Search for the cell housing the specified text and yield its [X, Y] center coordinate. 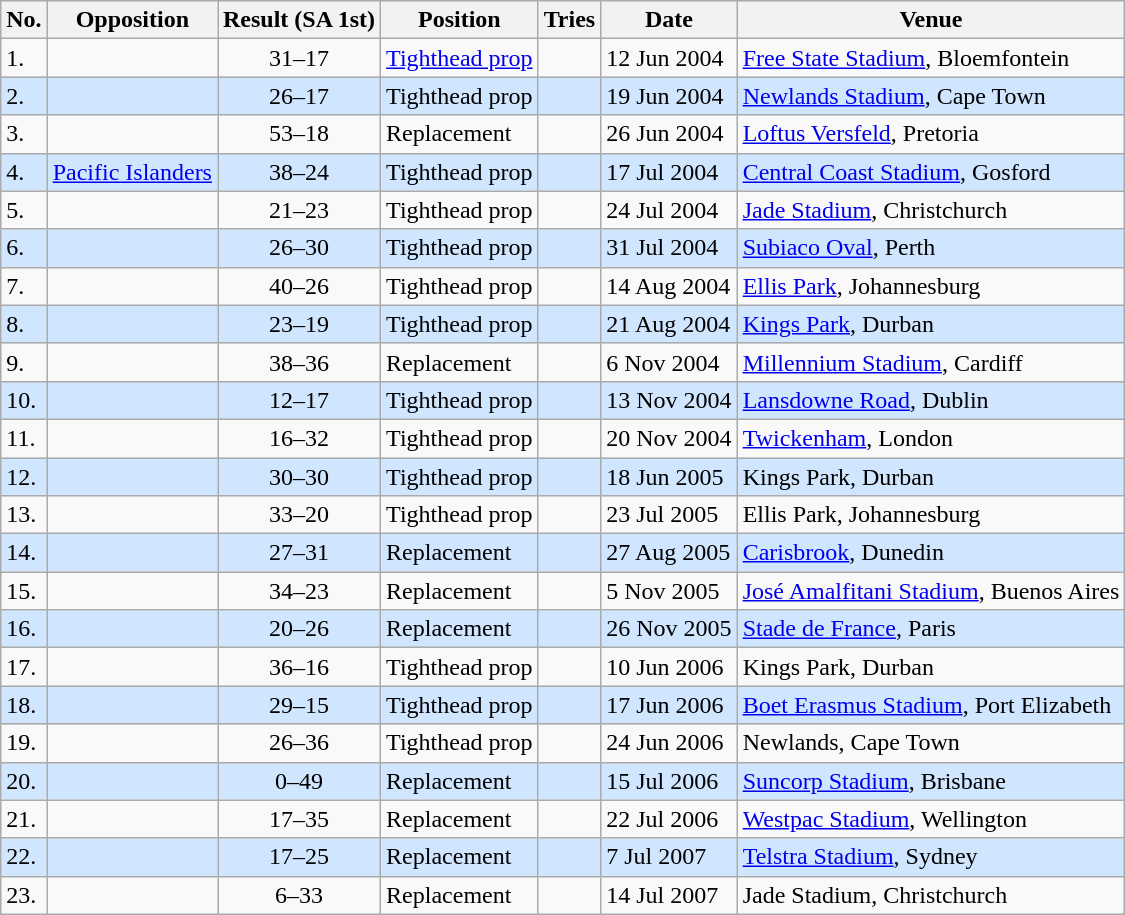
19 Jun 2004 [669, 96]
23. [24, 895]
24 Jun 2006 [669, 743]
21–23 [300, 210]
7. [24, 286]
Free State Stadium, Bloemfontein [931, 58]
5 Nov 2005 [669, 591]
20–26 [300, 629]
Pacific Islanders [132, 172]
Venue [931, 20]
Westpac Stadium, Wellington [931, 819]
12 Jun 2004 [669, 58]
10 Jun 2006 [669, 667]
53–18 [300, 134]
19. [24, 743]
38–36 [300, 362]
Millennium Stadium, Cardiff [931, 362]
Date [669, 20]
24 Jul 2004 [669, 210]
17–25 [300, 857]
Subiaco Oval, Perth [931, 248]
Boet Erasmus Stadium, Port Elizabeth [931, 705]
31–17 [300, 58]
Stade de France, Paris [931, 629]
20 Nov 2004 [669, 438]
34–23 [300, 591]
18 Jun 2005 [669, 477]
27–31 [300, 553]
José Amalfitani Stadium, Buenos Aires [931, 591]
26 Jun 2004 [669, 134]
26 Nov 2005 [669, 629]
17. [24, 667]
Central Coast Stadium, Gosford [931, 172]
Tries [570, 20]
Suncorp Stadium, Brisbane [931, 781]
17 Jul 2004 [669, 172]
1. [24, 58]
12. [24, 477]
5. [24, 210]
15 Jul 2006 [669, 781]
16. [24, 629]
No. [24, 20]
16–32 [300, 438]
21. [24, 819]
6 Nov 2004 [669, 362]
10. [24, 400]
40–26 [300, 286]
26–30 [300, 248]
15. [24, 591]
Telstra Stadium, Sydney [931, 857]
20. [24, 781]
Opposition [132, 20]
33–20 [300, 515]
26–17 [300, 96]
29–15 [300, 705]
13. [24, 515]
4. [24, 172]
Lansdowne Road, Dublin [931, 400]
0–49 [300, 781]
26–36 [300, 743]
11. [24, 438]
38–24 [300, 172]
9. [24, 362]
17–35 [300, 819]
18. [24, 705]
Loftus Versfeld, Pretoria [931, 134]
22 Jul 2006 [669, 819]
Newlands, Cape Town [931, 743]
36–16 [300, 667]
Twickenham, London [931, 438]
27 Aug 2005 [669, 553]
12–17 [300, 400]
23 Jul 2005 [669, 515]
14. [24, 553]
23–19 [300, 324]
7 Jul 2007 [669, 857]
3. [24, 134]
31 Jul 2004 [669, 248]
Carisbrook, Dunedin [931, 553]
2. [24, 96]
Result (SA 1st) [300, 20]
6. [24, 248]
17 Jun 2006 [669, 705]
22. [24, 857]
13 Nov 2004 [669, 400]
21 Aug 2004 [669, 324]
Newlands Stadium, Cape Town [931, 96]
8. [24, 324]
6–33 [300, 895]
14 Jul 2007 [669, 895]
30–30 [300, 477]
14 Aug 2004 [669, 286]
Position [460, 20]
